For the text-containing cell, return its midpoint in [X, Y] coordinate format. 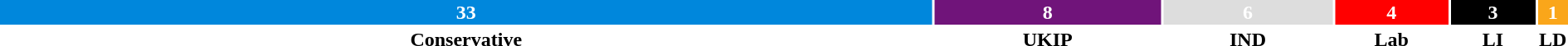
33 [466, 12]
6 [1248, 12]
4 [1391, 12]
1 [1553, 12]
8 [1047, 12]
3 [1493, 12]
